Scan for the cell matching the given text and deliver its [X, Y] coordinate at center. 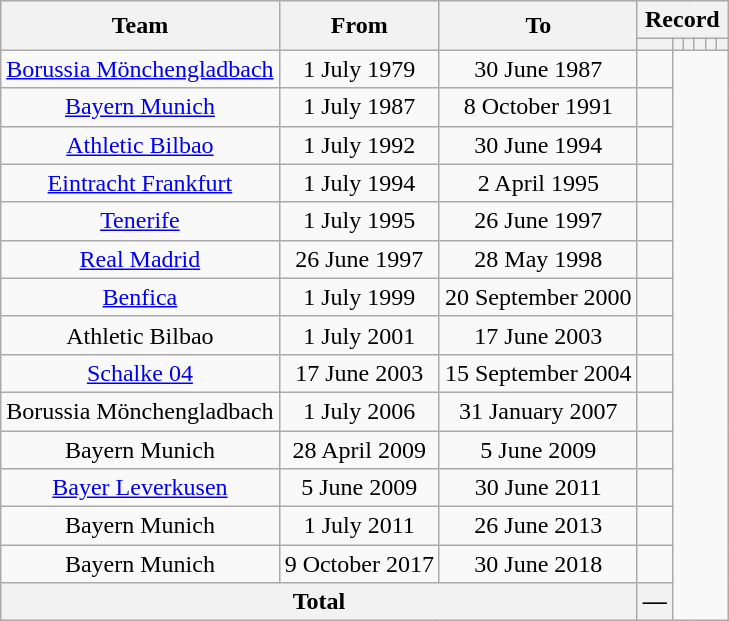
30 June 2018 [538, 564]
From [359, 26]
31 January 2007 [538, 411]
1 July 1995 [359, 221]
20 September 2000 [538, 297]
30 June 1994 [538, 145]
— [654, 602]
2 April 1995 [538, 183]
15 September 2004 [538, 373]
28 May 1998 [538, 259]
To [538, 26]
1 July 1987 [359, 107]
8 October 1991 [538, 107]
Eintracht Frankfurt [140, 183]
30 June 2011 [538, 488]
Real Madrid [140, 259]
1 July 1999 [359, 297]
1 July 2001 [359, 335]
1 July 1992 [359, 145]
1 July 2011 [359, 526]
28 April 2009 [359, 449]
30 June 1987 [538, 69]
Record [682, 20]
Total [319, 602]
Team [140, 26]
26 June 2013 [538, 526]
1 July 1994 [359, 183]
1 July 1979 [359, 69]
Schalke 04 [140, 373]
Tenerife [140, 221]
Benfica [140, 297]
1 July 2006 [359, 411]
Bayer Leverkusen [140, 488]
9 October 2017 [359, 564]
